Output the [X, Y] coordinate of the center of the cell containing the given text.  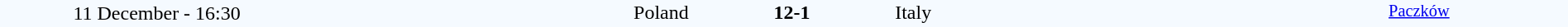
Poland [501, 12]
Italy [1082, 12]
Paczków [1419, 13]
11 December - 16:30 [157, 13]
12-1 [791, 12]
